Identify which cell holds the provided text, then report its [x, y] central coordinate. 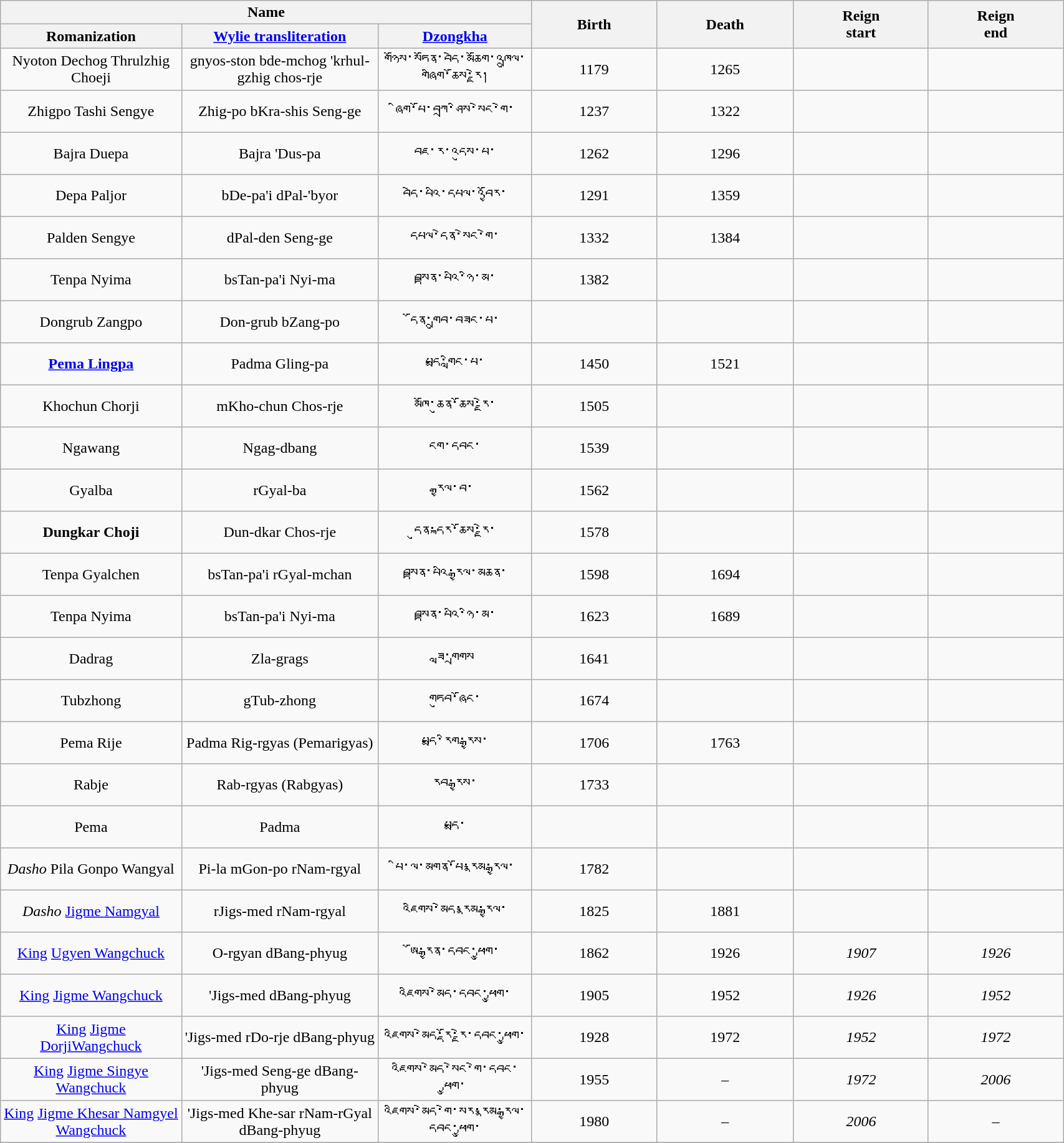
Romanization [91, 36]
Dongrub Zangpo [91, 322]
Dun-dkar Chos-rje [279, 532]
dPal-den Seng-ge [279, 238]
འཇིགས་མེད་དབང་ཕྱུག་ [455, 995]
འཇིགས་མེད་གེ་སར་རྣམ་རྒྱལ་དབང་ཕྱུག་ [455, 1121]
bDe-pa'i dPal-'byor [279, 195]
'Jigs-med rDo-rje dBang-phyug [279, 1037]
ཞིག་པོ་བཀྲ་ཤིས་སེང་གེ་ [455, 111]
Tenpa Gyalchen [91, 574]
1384 [725, 238]
1905 [594, 995]
1674 [594, 700]
Pi-la mGon-po rNam-rgyal [279, 869]
གཉོས་སཏོན་བདེ་མཆོག་འཁྲུལ་གཞིག་ཆོས་རྗེ། [455, 69]
Pema Rije [91, 743]
1382 [594, 279]
1623 [594, 616]
པདྨ་རིག་རྒྱས་ [455, 743]
Zhig-po bKra-shis Seng-ge [279, 111]
Nyoton Dechog Thrulzhig Choeji [91, 69]
རབ་རྒྱས་ [455, 784]
Padma Gling-pa [279, 364]
འཇིགས་མེད་སེང་གེ་དབང་ཕྱུག་ [455, 1079]
དཔལ་དེན་སེང་གེ་ [455, 238]
Dadrag [91, 658]
King Ugyen Wangchuck [91, 953]
བཇ་ར་འདུས་པ་ [455, 153]
1322 [725, 111]
Rab-rgyas (Rabgyas) [279, 784]
'Jigs-med Khe-sar rNam-rGyal dBang-phyug [279, 1121]
mKho-chun Chos-rje [279, 406]
1825 [594, 911]
འཇིགས་མེད་རྡོ་རྗེ་དབང་ཕྱུག་ [455, 1037]
1928 [594, 1037]
གཏུབ་ཞོང་ [455, 700]
Pema Lingpa [91, 364]
དུན་དྐར་ཆོས་རྗེ་ [455, 532]
1262 [594, 153]
1296 [725, 153]
Ngag-dbang [279, 448]
Don-grub bZang-po [279, 322]
ཨོ་རྒྱན་དབང་ཕྱུག་ [455, 953]
Name [266, 12]
1179 [594, 69]
Zhigpo Tashi Sengye [91, 111]
1291 [594, 195]
1955 [594, 1079]
Rabje [91, 784]
རྒྱལ་བ་ [455, 490]
1578 [594, 532]
'Jigs-med dBang-phyug [279, 995]
Dasho Jigme Namgyal [91, 911]
མཁོ་ཆུན་ཆོས་རྗེ་ [455, 406]
1763 [725, 743]
1694 [725, 574]
1980 [594, 1121]
1862 [594, 953]
ཟླ་གྲགས [455, 658]
པདྨ་ [455, 827]
1907 [861, 953]
Death [725, 24]
1689 [725, 616]
1521 [725, 364]
བདེ་པའི་དཔལ་འབྱོར་ [455, 195]
1782 [594, 869]
King Jigme Khesar Namgyel Wangchuck [91, 1121]
Padma [279, 827]
Dungkar Choji [91, 532]
Bajra Duepa [91, 153]
bsTan-pa'i rGyal-mchan [279, 574]
Reignend [995, 24]
1539 [594, 448]
Padma Rig-rgyas (Pemarigyas) [279, 743]
དོན་གྲུབ་བཟང་པ་ [455, 322]
Depa Paljor [91, 195]
Bajra 'Dus-pa [279, 153]
1237 [594, 111]
Ngawang [91, 448]
1733 [594, 784]
Pema [91, 827]
1332 [594, 238]
King Jigme DorjiWangchuck [91, 1037]
King Jigme Wangchuck [91, 995]
Zla-grags [279, 658]
ངག་དབང་ [455, 448]
King Jigme Singye Wangchuck [91, 1079]
1706 [594, 743]
Reignstart [861, 24]
gnyos-ston bde-mchog 'krhul-gzhig chos-rje [279, 69]
1881 [725, 911]
Khochun Chorji [91, 406]
པི་ལ་མགན་པོ་རྣམ་རྒྱལ་ [455, 869]
བསྟན་པའི་རྒྱལ་མཆན་ [455, 574]
1265 [725, 69]
Wylie transliteration [279, 36]
Tubzhong [91, 700]
O-rgyan dBang-phyug [279, 953]
1598 [594, 574]
Birth [594, 24]
gTub-zhong [279, 700]
Dasho Pila Gonpo Wangyal [91, 869]
'Jigs-med Seng-ge dBang-phyug [279, 1079]
1359 [725, 195]
Gyalba [91, 490]
rGyal-ba [279, 490]
Palden Sengye [91, 238]
1505 [594, 406]
1562 [594, 490]
rJigs-med rNam-rgyal [279, 911]
འཇིགས་མེད་རྣམ་རྒྱལ་ [455, 911]
པདྨ་གླིང་པ་ [455, 364]
1450 [594, 364]
1641 [594, 658]
Dzongkha [455, 36]
